Pinpoint the cell where the given text exists, returning its [x, y] midpoint coordinate. 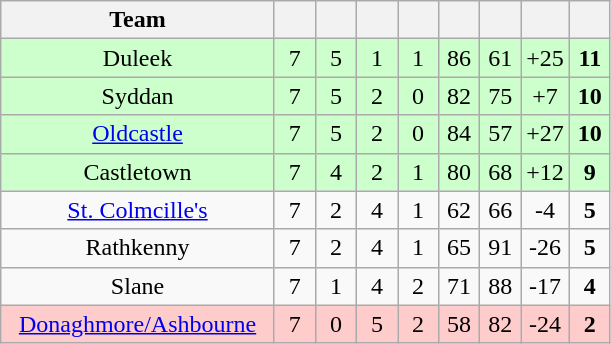
65 [460, 248]
80 [460, 172]
+7 [546, 96]
66 [500, 210]
+25 [546, 58]
9 [590, 172]
+27 [546, 134]
75 [500, 96]
57 [500, 134]
Syddan [138, 96]
61 [500, 58]
58 [460, 324]
-26 [546, 248]
+12 [546, 172]
11 [590, 58]
St. Colmcille's [138, 210]
62 [460, 210]
-24 [546, 324]
84 [460, 134]
Castletown [138, 172]
Donaghmore/Ashbourne [138, 324]
71 [460, 286]
Team [138, 20]
-4 [546, 210]
Rathkenny [138, 248]
Slane [138, 286]
86 [460, 58]
68 [500, 172]
-17 [546, 286]
Duleek [138, 58]
88 [500, 286]
Oldcastle [138, 134]
91 [500, 248]
